Extract the (X, Y) coordinate from the center of the cell holding the provided text.  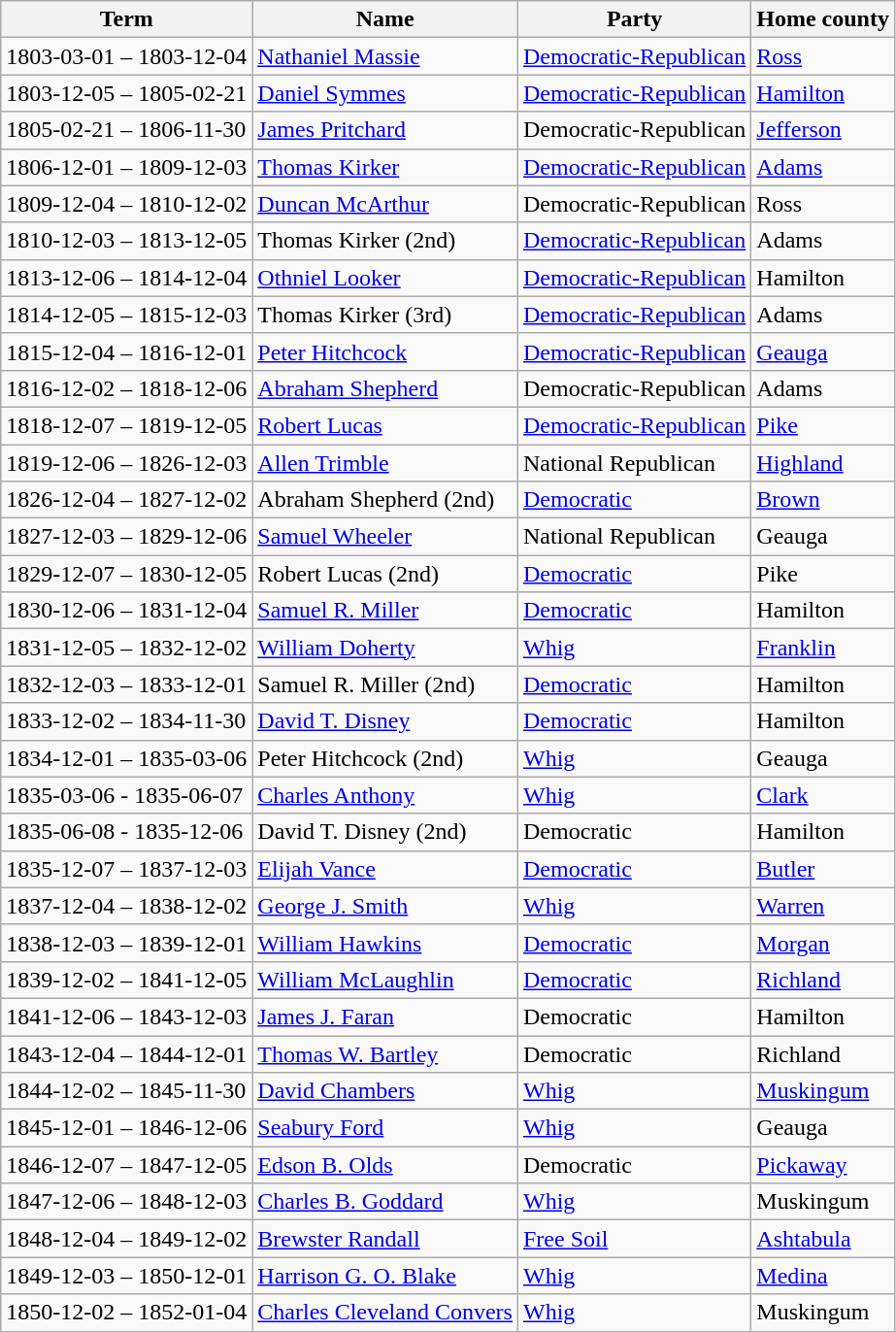
Robert Lucas (2nd) (385, 574)
Butler (823, 869)
1803-03-01 – 1803-12-04 (126, 56)
Charles B. Goddard (385, 1202)
1810-12-03 – 1813-12-05 (126, 241)
Home county (823, 19)
Peter Hitchcock (385, 351)
Samuel R. Miller (2nd) (385, 684)
Jefferson (823, 130)
David T. Disney (2nd) (385, 832)
1832-12-03 – 1833-12-01 (126, 684)
Othniel Looker (385, 278)
1843-12-04 – 1844-12-01 (126, 1053)
Ashtabula (823, 1239)
Morgan (823, 943)
Robert Lucas (385, 425)
1846-12-07 – 1847-12-05 (126, 1165)
Warren (823, 906)
1850-12-02 – 1852-01-04 (126, 1313)
Franklin (823, 648)
Samuel R. Miller (385, 611)
Clark (823, 795)
1809-12-04 – 1810-12-02 (126, 204)
Medina (823, 1276)
Abraham Shepherd (385, 388)
Daniel Symmes (385, 93)
Thomas Kirker (385, 167)
1849-12-03 – 1850-12-01 (126, 1276)
Duncan McArthur (385, 204)
1813-12-06 – 1814-12-04 (126, 278)
Term (126, 19)
1839-12-02 – 1841-12-05 (126, 980)
Charles Anthony (385, 795)
1818-12-07 – 1819-12-05 (126, 425)
1841-12-06 – 1843-12-03 (126, 1016)
Highland (823, 463)
Name (385, 19)
1837-12-04 – 1838-12-02 (126, 906)
Harrison G. O. Blake (385, 1276)
Seabury Ford (385, 1128)
1815-12-04 – 1816-12-01 (126, 351)
Brown (823, 500)
William McLaughlin (385, 980)
Thomas Kirker (3rd) (385, 315)
Brewster Randall (385, 1239)
Peter Hitchcock (2nd) (385, 758)
1835-12-07 – 1837-12-03 (126, 869)
1838-12-03 – 1839-12-01 (126, 943)
1803-12-05 – 1805-02-21 (126, 93)
James Pritchard (385, 130)
Pickaway (823, 1165)
1848-12-04 – 1849-12-02 (126, 1239)
1831-12-05 – 1832-12-02 (126, 648)
1829-12-07 – 1830-12-05 (126, 574)
1834-12-01 – 1835-03-06 (126, 758)
David T. Disney (385, 721)
Free Soil (634, 1239)
1847-12-06 – 1848-12-03 (126, 1202)
Abraham Shepherd (2nd) (385, 500)
Samuel Wheeler (385, 537)
1816-12-02 – 1818-12-06 (126, 388)
Nathaniel Massie (385, 56)
George J. Smith (385, 906)
Thomas Kirker (2nd) (385, 241)
Party (634, 19)
1826-12-04 – 1827-12-02 (126, 500)
1819-12-06 – 1826-12-03 (126, 463)
David Chambers (385, 1091)
1830-12-06 – 1831-12-04 (126, 611)
1806-12-01 – 1809-12-03 (126, 167)
Allen Trimble (385, 463)
James J. Faran (385, 1016)
William Doherty (385, 648)
Edson B. Olds (385, 1165)
1844-12-02 – 1845-11-30 (126, 1091)
1835-03-06 - 1835-06-07 (126, 795)
1833-12-02 – 1834-11-30 (126, 721)
1805-02-21 – 1806-11-30 (126, 130)
William Hawkins (385, 943)
1845-12-01 – 1846-12-06 (126, 1128)
Thomas W. Bartley (385, 1053)
1814-12-05 – 1815-12-03 (126, 315)
1827-12-03 – 1829-12-06 (126, 537)
Charles Cleveland Convers (385, 1313)
1835-06-08 - 1835-12-06 (126, 832)
Elijah Vance (385, 869)
